Find where the given text appears and provide that cell's center as [X, Y] coordinate. 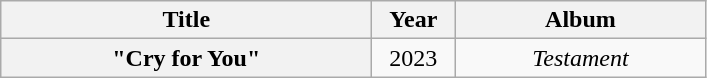
2023 [414, 58]
"Cry for You" [186, 58]
Title [186, 20]
Year [414, 20]
Testament [580, 58]
Album [580, 20]
